Return the [X, Y] coordinate for the center point of the cell that contains the specified text.  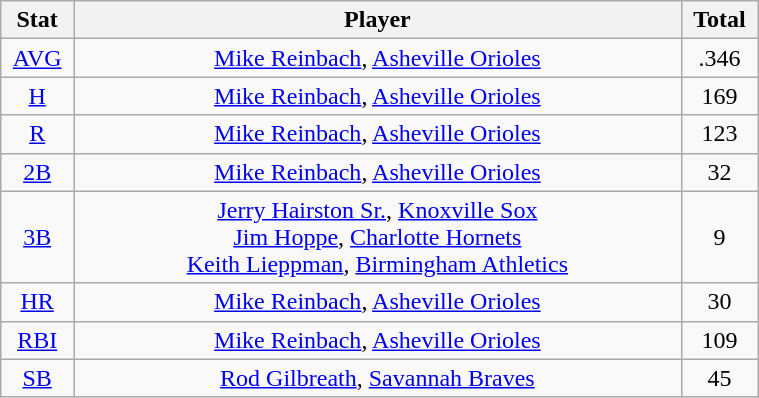
Rod Gilbreath, Savannah Braves [378, 378]
3B [38, 237]
AVG [38, 58]
SB [38, 378]
45 [719, 378]
.346 [719, 58]
30 [719, 302]
H [38, 96]
109 [719, 340]
Stat [38, 20]
123 [719, 134]
Jerry Hairston Sr., Knoxville Sox Jim Hoppe, Charlotte Hornets Keith Lieppman, Birmingham Athletics [378, 237]
HR [38, 302]
9 [719, 237]
32 [719, 172]
2B [38, 172]
Player [378, 20]
R [38, 134]
Total [719, 20]
169 [719, 96]
RBI [38, 340]
